Identify which cell holds the provided text, then report its [X, Y] central coordinate. 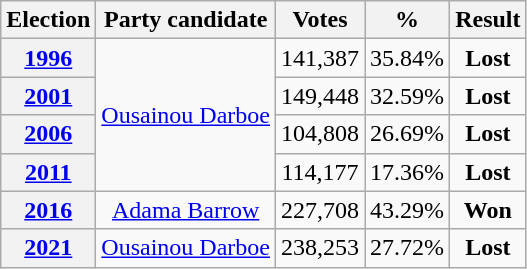
Party candidate [186, 20]
2001 [48, 96]
141,387 [320, 58]
149,448 [320, 96]
17.36% [408, 172]
2016 [48, 210]
1996 [48, 58]
43.29% [408, 210]
32.59% [408, 96]
35.84% [408, 58]
114,177 [320, 172]
Result [488, 20]
27.72% [408, 248]
Won [488, 210]
Adama Barrow [186, 210]
2006 [48, 134]
104,808 [320, 134]
2011 [48, 172]
Votes [320, 20]
26.69% [408, 134]
2021 [48, 248]
% [408, 20]
238,253 [320, 248]
Election [48, 20]
227,708 [320, 210]
